Search for the cell housing the specified text and yield its (X, Y) center coordinate. 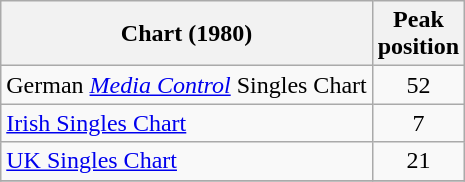
Chart (1980) (186, 34)
Peakposition (418, 34)
Irish Singles Chart (186, 123)
52 (418, 85)
7 (418, 123)
German Media Control Singles Chart (186, 85)
21 (418, 161)
UK Singles Chart (186, 161)
